Determine the (X, Y) coordinate at the center of the cell enclosing the given text.  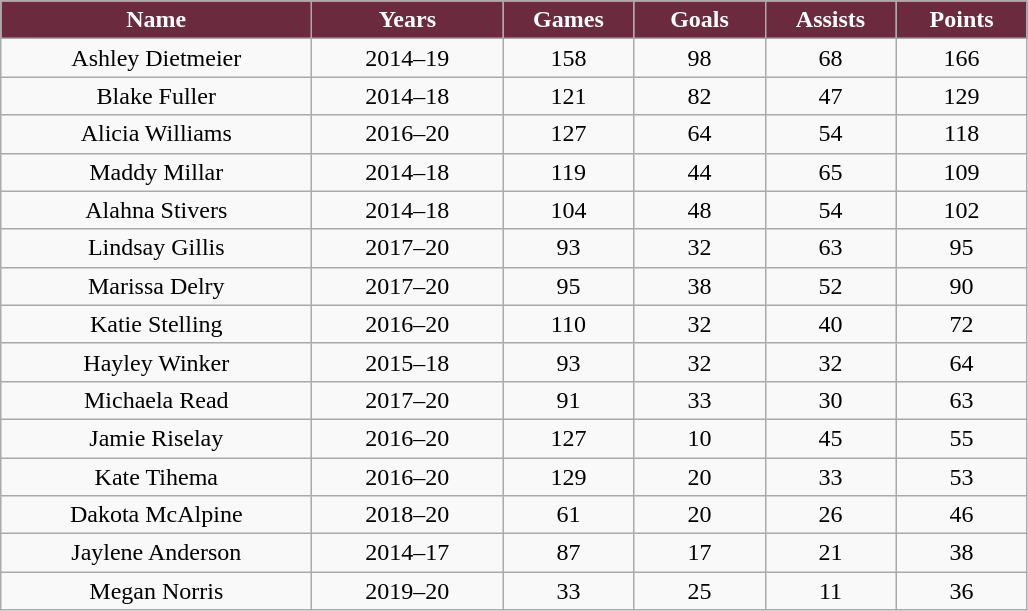
119 (568, 172)
17 (700, 553)
Jamie Riselay (156, 438)
Years (408, 20)
30 (830, 400)
48 (700, 210)
118 (962, 134)
45 (830, 438)
2014–19 (408, 58)
2018–20 (408, 515)
55 (962, 438)
87 (568, 553)
65 (830, 172)
11 (830, 591)
102 (962, 210)
110 (568, 324)
109 (962, 172)
10 (700, 438)
Hayley Winker (156, 362)
91 (568, 400)
21 (830, 553)
61 (568, 515)
46 (962, 515)
2014–17 (408, 553)
Marissa Delry (156, 286)
Alahna Stivers (156, 210)
36 (962, 591)
Name (156, 20)
158 (568, 58)
25 (700, 591)
44 (700, 172)
Alicia Williams (156, 134)
Blake Fuller (156, 96)
166 (962, 58)
Katie Stelling (156, 324)
2015–18 (408, 362)
52 (830, 286)
98 (700, 58)
Megan Norris (156, 591)
Dakota McAlpine (156, 515)
121 (568, 96)
26 (830, 515)
Lindsay Gillis (156, 248)
72 (962, 324)
Maddy Millar (156, 172)
Michaela Read (156, 400)
Ashley Dietmeier (156, 58)
Games (568, 20)
Goals (700, 20)
68 (830, 58)
82 (700, 96)
Points (962, 20)
Assists (830, 20)
40 (830, 324)
90 (962, 286)
Jaylene Anderson (156, 553)
53 (962, 477)
104 (568, 210)
2019–20 (408, 591)
Kate Tihema (156, 477)
47 (830, 96)
